Return [X, Y] of the center of cell containing provided text 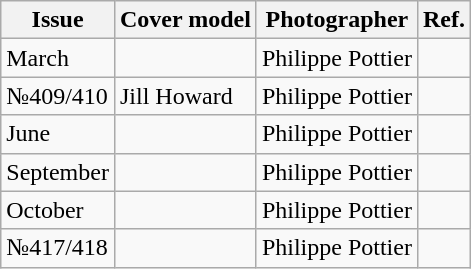
Ref. [444, 20]
Issue [58, 20]
October [58, 210]
March [58, 58]
June [58, 134]
Jill Howard [185, 96]
№409/410 [58, 96]
№417/418 [58, 248]
September [58, 172]
Cover model [185, 20]
Photographer [336, 20]
